Identify which cell holds the provided text, then report its [X, Y] central coordinate. 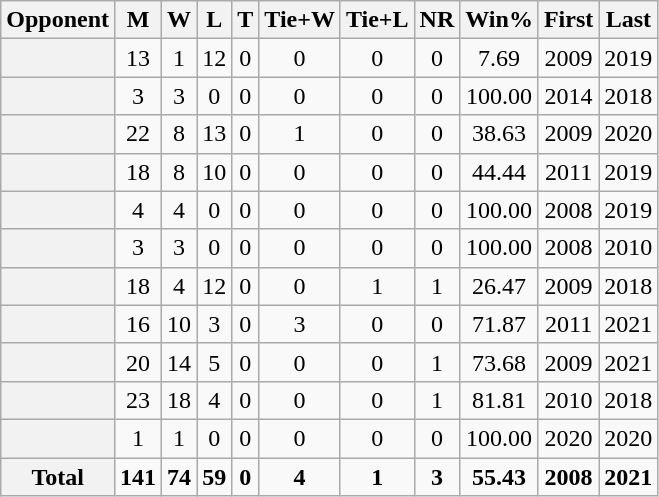
Last [628, 20]
2014 [568, 96]
7.69 [500, 58]
14 [180, 362]
20 [138, 362]
141 [138, 477]
NR [437, 20]
Total [58, 477]
74 [180, 477]
M [138, 20]
55.43 [500, 477]
W [180, 20]
Opponent [58, 20]
L [214, 20]
22 [138, 134]
59 [214, 477]
73.68 [500, 362]
5 [214, 362]
Win% [500, 20]
44.44 [500, 172]
26.47 [500, 286]
T [246, 20]
First [568, 20]
38.63 [500, 134]
81.81 [500, 400]
Tie+L [377, 20]
23 [138, 400]
71.87 [500, 324]
16 [138, 324]
Tie+W [300, 20]
